Search for the cell housing the specified text and yield its (X, Y) center coordinate. 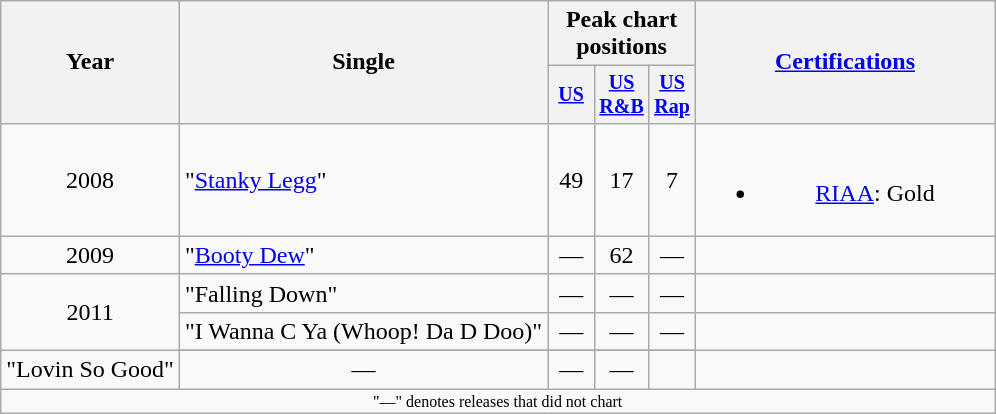
US Rap (672, 94)
Certifications (844, 62)
"Stanky Legg" (363, 180)
"Lovin So Good" (90, 370)
US (572, 94)
49 (572, 180)
7 (672, 180)
RIAA: Gold (844, 180)
Peak chart positions (622, 34)
"Booty Dew" (363, 255)
17 (622, 180)
Single (363, 62)
2008 (90, 180)
"I Wanna C Ya (Whoop! Da D Doo)" (363, 331)
"Falling Down" (363, 293)
62 (622, 255)
2011 (90, 312)
US R&B (622, 94)
Year (90, 62)
"—" denotes releases that did not chart (498, 401)
2009 (90, 255)
